Return the [X, Y] coordinate for the center point of the cell that contains the specified text.  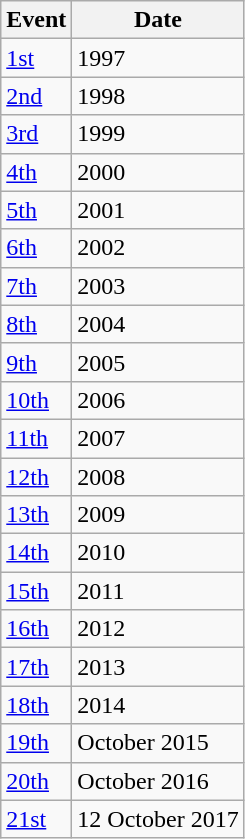
12 October 2017 [158, 819]
October 2015 [158, 743]
Date [158, 20]
4th [36, 172]
19th [36, 743]
2010 [158, 553]
5th [36, 210]
18th [36, 705]
10th [36, 400]
2004 [158, 324]
13th [36, 515]
2003 [158, 286]
3rd [36, 134]
2008 [158, 477]
2002 [158, 248]
2012 [158, 629]
20th [36, 781]
2013 [158, 667]
2006 [158, 400]
1st [36, 58]
2005 [158, 362]
2000 [158, 172]
16th [36, 629]
7th [36, 286]
21st [36, 819]
8th [36, 324]
2014 [158, 705]
17th [36, 667]
14th [36, 553]
6th [36, 248]
2nd [36, 96]
Event [36, 20]
1999 [158, 134]
1997 [158, 58]
9th [36, 362]
12th [36, 477]
11th [36, 438]
15th [36, 591]
1998 [158, 96]
2001 [158, 210]
2007 [158, 438]
2009 [158, 515]
2011 [158, 591]
October 2016 [158, 781]
